Provide the [x, y] coordinate of the cell's center where the given text is located.  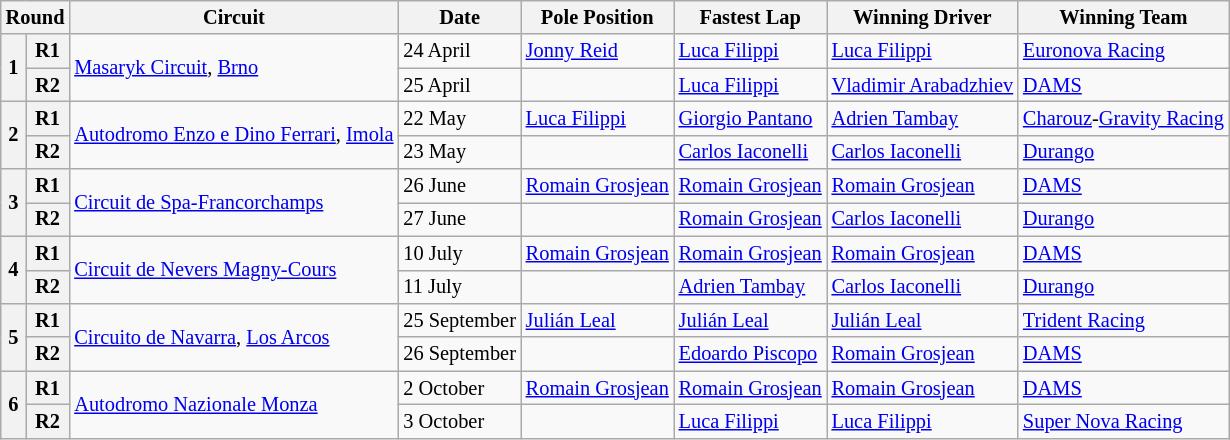
26 September [459, 354]
Winning Team [1124, 17]
5 [14, 336]
Autodromo Enzo e Dino Ferrari, Imola [234, 134]
Vladimir Arabadzhiev [922, 85]
Edoardo Piscopo [750, 354]
Circuito de Navarra, Los Arcos [234, 336]
1 [14, 68]
2 [14, 134]
3 October [459, 421]
22 May [459, 118]
Fastest Lap [750, 17]
27 June [459, 219]
Super Nova Racing [1124, 421]
23 May [459, 152]
Jonny Reid [598, 51]
Circuit de Spa-Francorchamps [234, 202]
Autodromo Nazionale Monza [234, 404]
Charouz-Gravity Racing [1124, 118]
Winning Driver [922, 17]
Pole Position [598, 17]
Circuit de Nevers Magny-Cours [234, 270]
25 April [459, 85]
26 June [459, 186]
Giorgio Pantano [750, 118]
25 September [459, 320]
4 [14, 270]
Euronova Racing [1124, 51]
6 [14, 404]
Masaryk Circuit, Brno [234, 68]
11 July [459, 287]
10 July [459, 253]
Date [459, 17]
Circuit [234, 17]
Trident Racing [1124, 320]
Round [36, 17]
3 [14, 202]
2 October [459, 388]
24 April [459, 51]
